Extract the (X, Y) coordinate from the center of the cell holding the provided text.  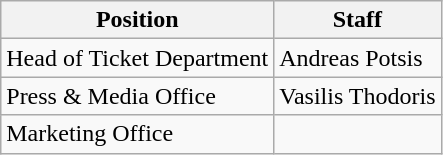
Position (138, 20)
Press & Media Office (138, 96)
Andreas Potsis (358, 58)
Marketing Office (138, 134)
Staff (358, 20)
Vasilis Thodoris (358, 96)
Head of Ticket Department (138, 58)
